Capture the cell that displays the provided text and extract its (x, y) central coordinate. 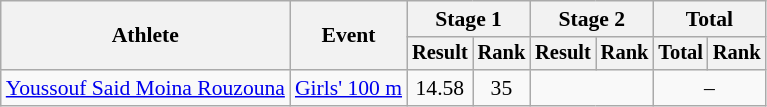
Event (348, 36)
Girls' 100 m (348, 88)
– (709, 88)
14.58 (440, 88)
Stage 2 (592, 19)
Stage 1 (468, 19)
35 (502, 88)
Athlete (146, 36)
Youssouf Said Moina Rouzouna (146, 88)
